Provide the [x, y] coordinate of the cell's center where the given text is located.  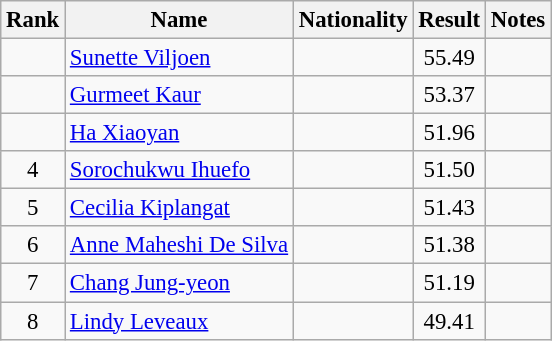
55.49 [450, 58]
51.38 [450, 245]
Sunette Viljoen [180, 58]
Anne Maheshi De Silva [180, 245]
Sorochukwu Ihuefo [180, 170]
51.50 [450, 170]
4 [33, 170]
7 [33, 283]
Cecilia Kiplangat [180, 208]
49.41 [450, 321]
Ha Xiaoyan [180, 133]
8 [33, 321]
Lindy Leveaux [180, 321]
Gurmeet Kaur [180, 95]
Name [180, 20]
6 [33, 245]
Result [450, 20]
53.37 [450, 95]
Notes [518, 20]
51.96 [450, 133]
5 [33, 208]
Nationality [352, 20]
Rank [33, 20]
51.19 [450, 283]
Chang Jung-yeon [180, 283]
51.43 [450, 208]
